Extract the (X, Y) coordinate from the center of the cell holding the provided text.  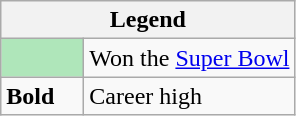
Won the Super Bowl (190, 58)
Bold (42, 96)
Career high (190, 96)
Legend (148, 20)
